Pinpoint the cell where the given text exists, returning its [X, Y] midpoint coordinate. 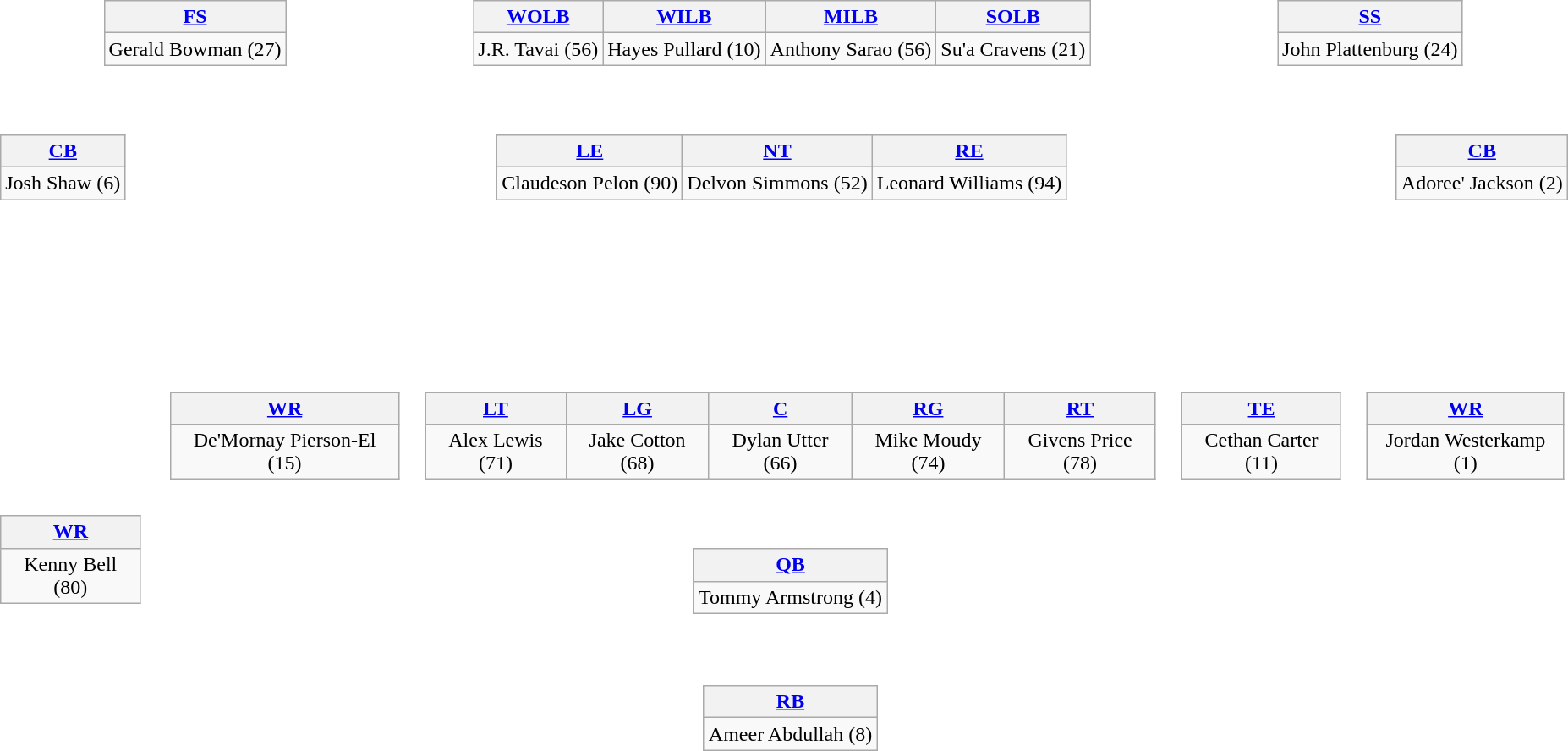
Jake Cotton (68) [638, 452]
Josh Shaw (6) [63, 183]
De'Mornay Pierson-El (15) [284, 452]
Givens Price (78) [1080, 452]
RE [969, 151]
Ameer Abdullah (8) [790, 734]
RG [929, 408]
Gerald Bowman (27) [195, 49]
Delvon Simmons (52) [777, 183]
SOLB [1013, 17]
Adoree' Jackson (2) [1482, 183]
J.R. Tavai (56) [538, 49]
Su'a Cravens (21) [1013, 49]
RT [1080, 408]
LT [496, 408]
QB Tommy Armstrong (4) [801, 570]
WR De'Mornay Pierson-El (15) [295, 425]
SS [1370, 17]
LE [590, 151]
MILB [851, 17]
Leonard Williams (94) [969, 183]
LT LG C RG RT Alex Lewis (71) Jake Cotton (68) Dylan Utter (66) Mike Moudy (74) Givens Price (78) [801, 425]
Anthony Sarao (56) [851, 49]
TE [1262, 408]
WILB [684, 17]
TE Cethan Carter (11) [1271, 425]
LG [638, 408]
LE NT RE Claudeson Pelon (90) Delvon Simmons (52) Leonard Williams (94) [792, 156]
NT [777, 151]
FS [195, 17]
Tommy Armstrong (4) [790, 597]
WOLB [538, 17]
Mike Moudy (74) [929, 452]
Dylan Utter (66) [780, 452]
Alex Lewis (71) [496, 452]
Cethan Carter (11) [1262, 452]
Jordan Westerkamp (1) [1466, 452]
Claudeson Pelon (90) [590, 183]
C [780, 408]
John Plattenburg (24) [1370, 49]
RB [790, 702]
Kenny Bell (80) [71, 575]
QB [790, 565]
Hayes Pullard (10) [684, 49]
